Scan for the cell matching the given text and deliver its (X, Y) coordinate at center. 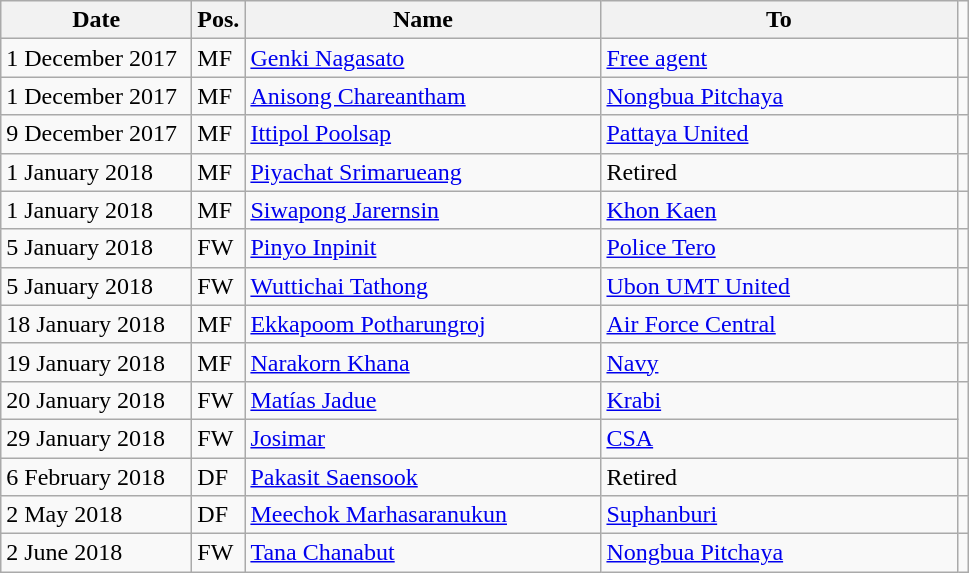
18 January 2018 (96, 324)
Free agent (779, 58)
Matías Jadue (423, 400)
Anisong Chareantham (423, 96)
2 June 2018 (96, 553)
6 February 2018 (96, 477)
Date (96, 20)
Krabi (779, 400)
Suphanburi (779, 515)
CSA (779, 438)
Police Tero (779, 248)
Genki Nagasato (423, 58)
Narakorn Khana (423, 362)
Pos. (218, 20)
Name (423, 20)
Wuttichai Tathong (423, 286)
29 January 2018 (96, 438)
Pakasit Saensook (423, 477)
Khon Kaen (779, 210)
9 December 2017 (96, 134)
20 January 2018 (96, 400)
2 May 2018 (96, 515)
Siwapong Jarernsin (423, 210)
19 January 2018 (96, 362)
Air Force Central (779, 324)
Ittipol Poolsap (423, 134)
Ekkapoom Potharungroj (423, 324)
Meechok Marhasaranukun (423, 515)
To (779, 20)
Piyachat Srimarueang (423, 172)
Pinyo Inpinit (423, 248)
Ubon UMT United (779, 286)
Pattaya United (779, 134)
Navy (779, 362)
Josimar (423, 438)
Tana Chanabut (423, 553)
